Identify which cell holds the provided text, then report its [x, y] central coordinate. 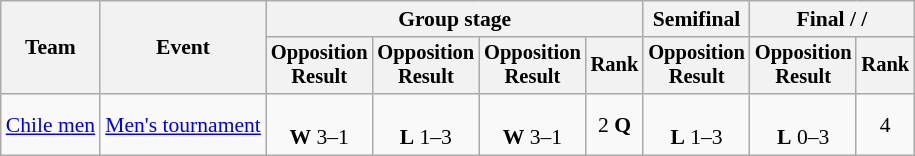
Men's tournament [183, 124]
Event [183, 48]
Final / / [832, 19]
Group stage [454, 19]
Semifinal [696, 19]
4 [885, 124]
2 Q [615, 124]
Chile men [50, 124]
Team [50, 48]
L 0–3 [804, 124]
